Return [X, Y] of the center of cell containing provided text 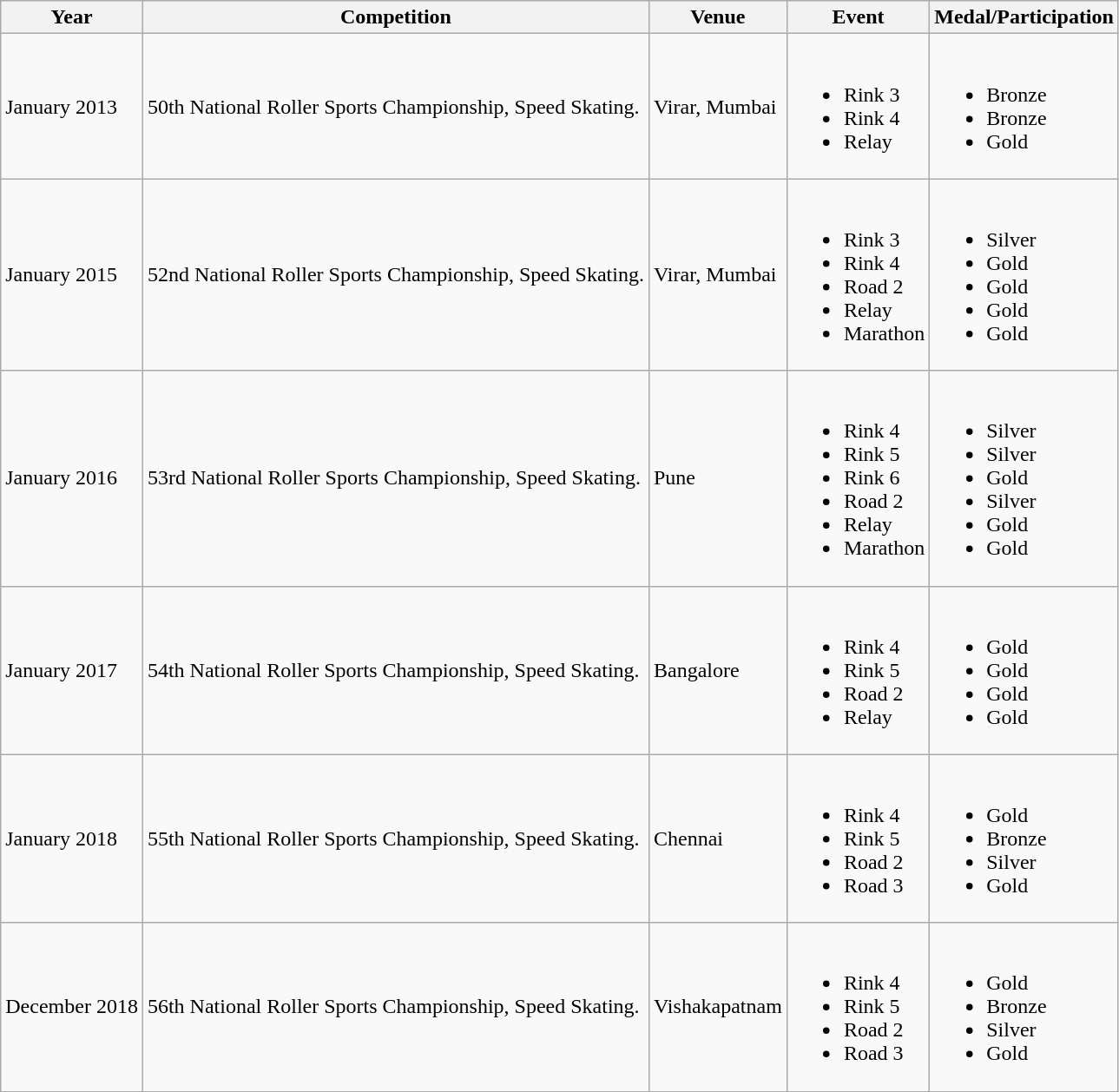
Medal/Participation [1024, 17]
Venue [717, 17]
Competition [396, 17]
55th National Roller Sports Championship, Speed Skating. [396, 839]
SilverSilverGoldSilverGoldGold [1024, 478]
January 2015 [72, 274]
Rink 3Rink 4Relay [858, 106]
GoldGoldGoldGold [1024, 670]
Chennai [717, 839]
January 2013 [72, 106]
Vishakapatnam [717, 1007]
52nd National Roller Sports Championship, Speed Skating. [396, 274]
50th National Roller Sports Championship, Speed Skating. [396, 106]
Rink 4Rink 5Rink 6Road 2RelayMarathon [858, 478]
December 2018 [72, 1007]
Event [858, 17]
SilverGoldGoldGoldGold [1024, 274]
January 2018 [72, 839]
January 2017 [72, 670]
January 2016 [72, 478]
53rd National Roller Sports Championship, Speed Skating. [396, 478]
Rink 3Rink 4Road 2RelayMarathon [858, 274]
56th National Roller Sports Championship, Speed Skating. [396, 1007]
BronzeBronzeGold [1024, 106]
Bangalore [717, 670]
Pune [717, 478]
Rink 4Rink 5Road 2Relay [858, 670]
54th National Roller Sports Championship, Speed Skating. [396, 670]
Year [72, 17]
